Detect which cell encompasses the target text, then output its [x, y] center coordinate. 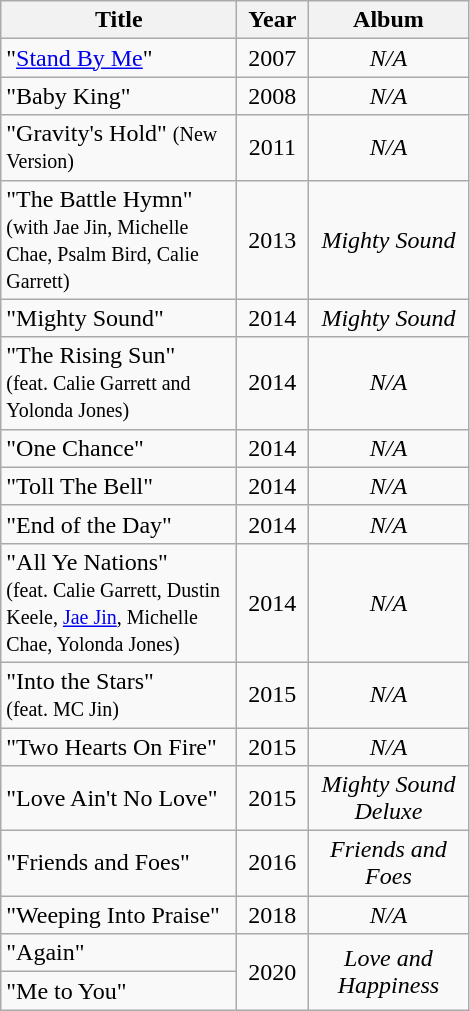
"The Rising Sun" (feat. Calie Garrett and Yolonda Jones) [119, 383]
"Into the Stars" (feat. MC Jin) [119, 694]
Album [388, 20]
"All Ye Nations" (feat. Calie Garrett, Dustin Keele, Jae Jin, Michelle Chae, Yolonda Jones) [119, 602]
Friends and Foes [388, 864]
"One Chance" [119, 448]
2011 [272, 148]
"Baby King" [119, 96]
"Toll The Bell" [119, 486]
2018 [272, 915]
"Love Ain't No Love" [119, 798]
"End of the Day" [119, 524]
"Friends and Foes" [119, 864]
"Two Hearts On Fire" [119, 747]
"Mighty Sound" [119, 318]
2016 [272, 864]
2007 [272, 58]
Year [272, 20]
2008 [272, 96]
"The Battle Hymn" (with Jae Jin, Michelle Chae, Psalm Bird, Calie Garrett) [119, 240]
"Stand By Me" [119, 58]
Mighty Sound Deluxe [388, 798]
Title [119, 20]
"Me to You" [119, 991]
"Weeping Into Praise" [119, 915]
"Again" [119, 953]
2013 [272, 240]
"Gravity's Hold" (New Version) [119, 148]
2020 [272, 972]
Love and Happiness [388, 972]
